Find where the given text appears and provide that cell's center as [X, Y] coordinate. 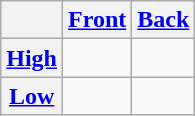
Front [98, 20]
High [32, 58]
Low [32, 96]
Back [164, 20]
